Locate the cell with the specified text and output its [x, y] center coordinate. 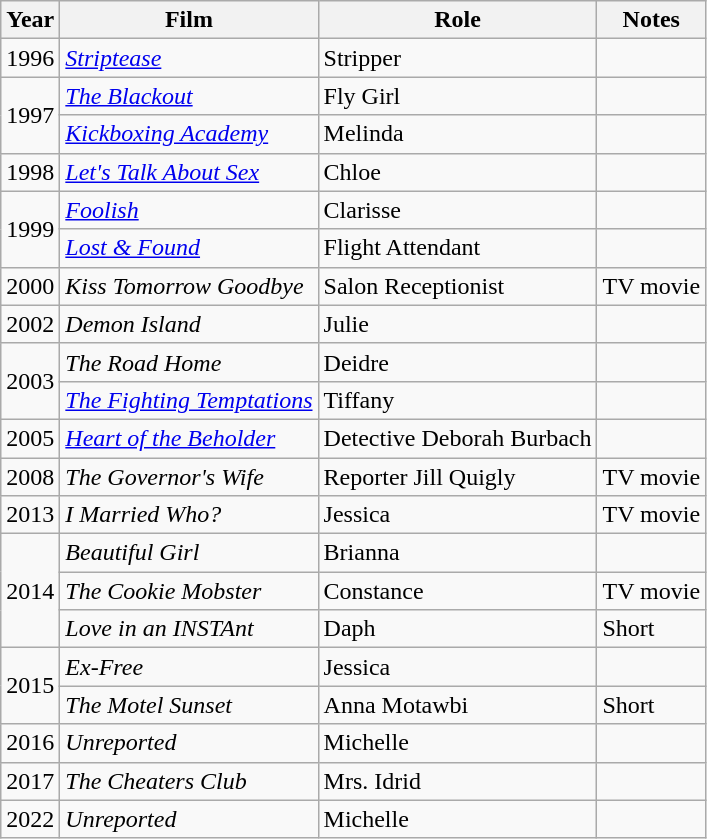
Detective Deborah Burbach [458, 438]
Flight Attendant [458, 248]
Lost & Found [189, 248]
The Governor's Wife [189, 477]
Deidre [458, 362]
Clarisse [458, 210]
Daph [458, 629]
Salon Receptionist [458, 286]
Demon Island [189, 324]
2003 [30, 381]
2017 [30, 781]
2000 [30, 286]
1998 [30, 172]
Reporter Jill Quigly [458, 477]
2008 [30, 477]
Brianna [458, 553]
Kiss Tomorrow Goodbye [189, 286]
Let's Talk About Sex [189, 172]
2015 [30, 686]
Constance [458, 591]
Foolish [189, 210]
1996 [30, 58]
2016 [30, 743]
The Road Home [189, 362]
Beautiful Girl [189, 553]
Melinda [458, 134]
1997 [30, 115]
Stripper [458, 58]
The Blackout [189, 96]
1999 [30, 229]
Heart of the Beholder [189, 438]
Julie [458, 324]
2014 [30, 591]
Notes [652, 20]
Striptease [189, 58]
The Fighting Temptations [189, 400]
The Motel Sunset [189, 705]
Kickboxing Academy [189, 134]
The Cheaters Club [189, 781]
2002 [30, 324]
2013 [30, 515]
Role [458, 20]
Anna Motawbi [458, 705]
I Married Who? [189, 515]
Year [30, 20]
Ex-Free [189, 667]
Film [189, 20]
2005 [30, 438]
The Cookie Mobster [189, 591]
Fly Girl [458, 96]
Chloe [458, 172]
2022 [30, 819]
Tiffany [458, 400]
Mrs. Idrid [458, 781]
Love in an INSTAnt [189, 629]
